Detect which cell encompasses the target text, then output its [x, y] center coordinate. 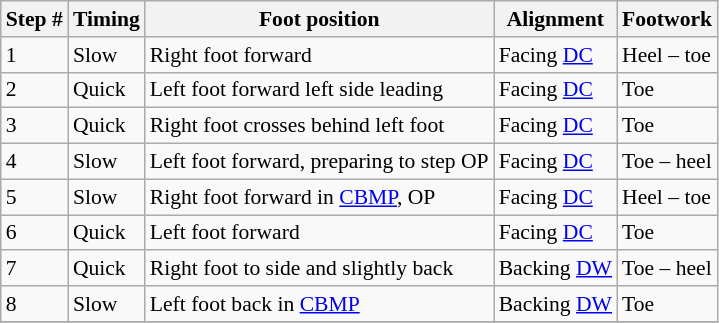
Right foot forward [320, 55]
Footwork [667, 19]
Step # [34, 19]
Left foot forward left side leading [320, 90]
1 [34, 55]
Alignment [556, 19]
Right foot to side and slightly back [320, 269]
Right foot forward in CBMP, OP [320, 197]
Foot position [320, 19]
5 [34, 197]
4 [34, 162]
Left foot back in CBMP [320, 304]
Timing [106, 19]
2 [34, 90]
Right foot crosses behind left foot [320, 126]
8 [34, 304]
Left foot forward, preparing to step OP [320, 162]
7 [34, 269]
3 [34, 126]
Left foot forward [320, 233]
6 [34, 233]
